Scan for the cell matching the given text and deliver its (x, y) coordinate at center. 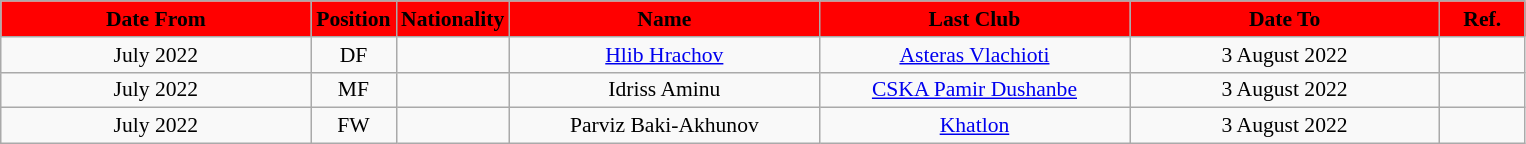
MF (354, 90)
Position (354, 19)
Asteras Vlachioti (974, 55)
Khatlon (974, 126)
Parviz Baki-Akhunov (664, 126)
CSKA Pamir Dushanbe (974, 90)
FW (354, 126)
Date To (1285, 19)
Nationality (452, 19)
Ref. (1482, 19)
Hlib Hrachov (664, 55)
DF (354, 55)
Last Club (974, 19)
Date From (156, 19)
Name (664, 19)
Idriss Aminu (664, 90)
